Extract the (X, Y) coordinate from the center of the cell holding the provided text.  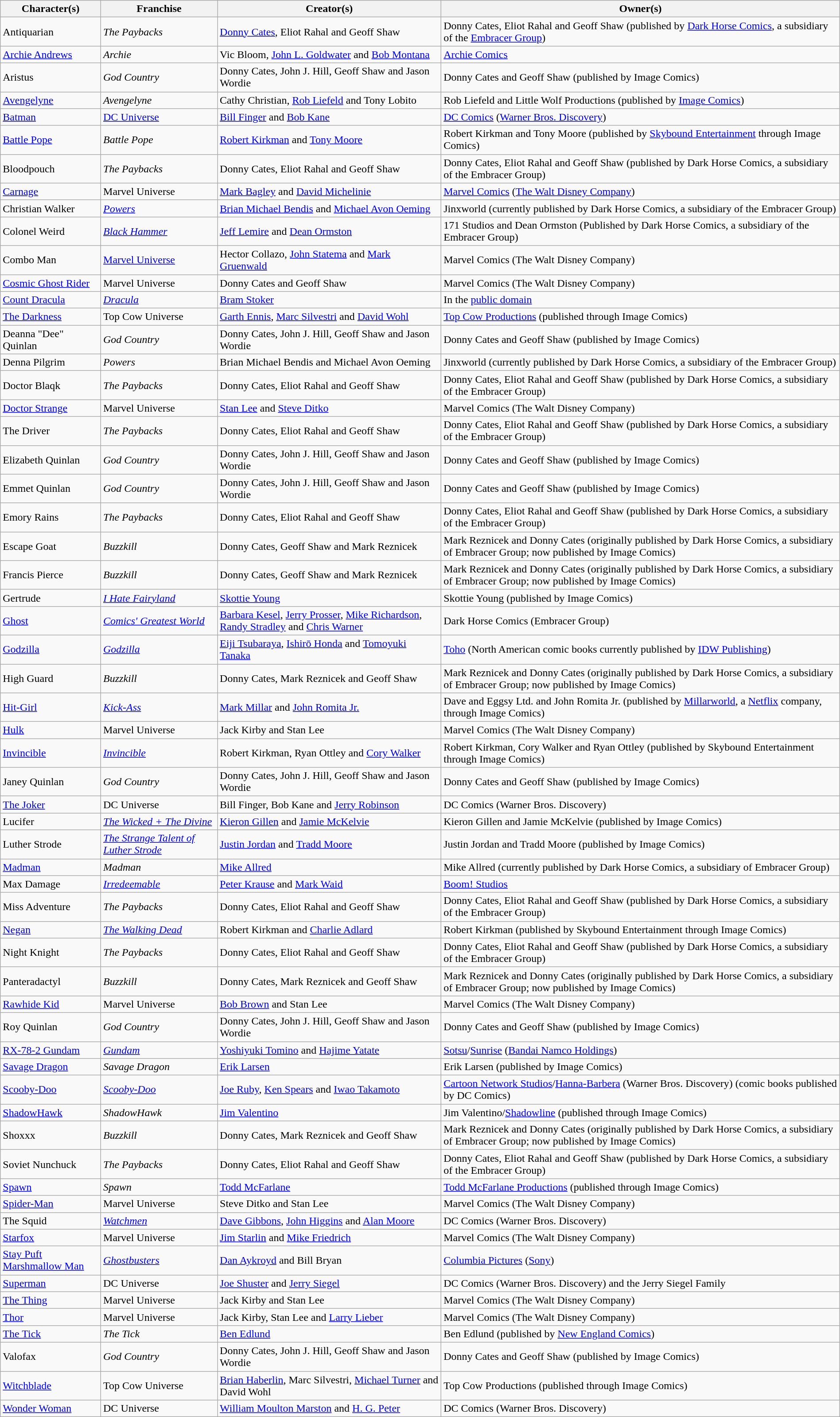
Justin Jordan and Tradd Moore (330, 845)
Ghostbusters (159, 1260)
Watchmen (159, 1221)
Ghost (51, 620)
Robert Kirkman and Charlie Adlard (330, 930)
Carnage (51, 191)
The Darkness (51, 317)
Robert Kirkman and Tony Moore (published by Skybound Entertainment through Image Comics) (641, 140)
Erik Larsen (330, 1067)
Ben Edlund (330, 1334)
Bram Stoker (330, 300)
Starfox (51, 1238)
High Guard (51, 678)
Escape Goat (51, 546)
Doctor Strange (51, 408)
Combo Man (51, 260)
Jim Valentino/Shadowline (published through Image Comics) (641, 1113)
Janey Quinlan (51, 782)
Francis Pierce (51, 575)
Soviet Nunchuck (51, 1164)
Deanna "Dee" Quinlan (51, 339)
Sotsu/Sunrise (Bandai Namco Holdings) (641, 1050)
Jim Valentino (330, 1113)
Rob Liefeld and Little Wolf Productions (published by Image Comics) (641, 100)
Batman (51, 117)
Skottie Young (published by Image Comics) (641, 598)
Negan (51, 930)
The Wicked + The Divine (159, 821)
Max Damage (51, 884)
Gundam (159, 1050)
Jack Kirby, Stan Lee and Larry Lieber (330, 1317)
Cartoon Network Studios/Hanna-Barbera (Warner Bros. Discovery) (comic books published by DC Comics) (641, 1090)
Creator(s) (330, 9)
Emmet Quinlan (51, 488)
Antiquarian (51, 32)
Donny Cates and Geoff Shaw (330, 283)
Christian Walker (51, 208)
Todd McFarlane (330, 1187)
Mike Allred (330, 867)
Black Hammer (159, 231)
Aristus (51, 77)
Superman (51, 1283)
Cathy Christian, Rob Liefeld and Tony Lobito (330, 100)
Kieron Gillen and Jamie McKelvie (330, 821)
Bloodpouch (51, 168)
Dracula (159, 300)
Robert Kirkman and Tony Moore (330, 140)
Mark Bagley and David Michelinie (330, 191)
Brian Haberlin, Marc Silvestri, Michael Turner and David Wohl (330, 1385)
Irredeemable (159, 884)
Erik Larsen (published by Image Comics) (641, 1067)
Columbia Pictures (Sony) (641, 1260)
Stay Puft Marshmallow Man (51, 1260)
Rawhide Kid (51, 1004)
Kick-Ass (159, 707)
Comics' Greatest World (159, 620)
Garth Ennis, Marc Silvestri and David Wohl (330, 317)
Owner(s) (641, 9)
I Hate Fairyland (159, 598)
Hector Collazo, John Statema and Mark Gruenwald (330, 260)
Bob Brown and Stan Lee (330, 1004)
Dave and Eggsy Ltd. and John Romita Jr. (published by Millarworld, a Netflix company, through Image Comics) (641, 707)
Stan Lee and Steve Ditko (330, 408)
The Joker (51, 805)
Robert Kirkman, Cory Walker and Ryan Ottley (published by Skybound Entertainment through Image Comics) (641, 753)
Doctor Blaqk (51, 385)
RX-78-2 Gundam (51, 1050)
The Walking Dead (159, 930)
Joe Shuster and Jerry Siegel (330, 1283)
Night Knight (51, 953)
Boom! Studios (641, 884)
Lucifer (51, 821)
Mike Allred (currently published by Dark Horse Comics, a subsidiary of Embracer Group) (641, 867)
Ben Edlund (published by New England Comics) (641, 1334)
Gertrude (51, 598)
Spider-Man (51, 1204)
Luther Strode (51, 845)
Bill Finger and Bob Kane (330, 117)
Toho (North American comic books currently published by IDW Publishing) (641, 650)
Eiji Tsubaraya, Ishirō Honda and Tomoyuki Tanaka (330, 650)
Panteradactyl (51, 981)
The Strange Talent of Luther Strode (159, 845)
171 Studios and Dean Ormston (Published by Dark Horse Comics, a subsidiary of the Embracer Group) (641, 231)
Robert Kirkman, Ryan Ottley and Cory Walker (330, 753)
Roy Quinlan (51, 1027)
Archie Andrews (51, 54)
Elizabeth Quinlan (51, 460)
The Driver (51, 431)
Steve Ditko and Stan Lee (330, 1204)
Skottie Young (330, 598)
The Thing (51, 1300)
Witchblade (51, 1385)
Todd McFarlane Productions (published through Image Comics) (641, 1187)
Joe Ruby, Ken Spears and Iwao Takamoto (330, 1090)
Barbara Kesel, Jerry Prosser, Mike Richardson, Randy Stradley and Chris Warner (330, 620)
Archie (159, 54)
Wonder Woman (51, 1409)
William Moulton Marston and H. G. Peter (330, 1409)
Colonel Weird (51, 231)
Peter Krause and Mark Waid (330, 884)
Yoshiyuki Tomino and Hajime Yatate (330, 1050)
Robert Kirkman (published by Skybound Entertainment through Image Comics) (641, 930)
Jim Starlin and Mike Friedrich (330, 1238)
DC Comics (Warner Bros. Discovery) and the Jerry Siegel Family (641, 1283)
Thor (51, 1317)
Valofax (51, 1357)
Emory Rains (51, 518)
Bill Finger, Bob Kane and Jerry Robinson (330, 805)
Hit-Girl (51, 707)
Dan Aykroyd and Bill Bryan (330, 1260)
Miss Adventure (51, 907)
Jeff Lemire and Dean Ormston (330, 231)
Denna Pilgrim (51, 362)
Dave Gibbons, John Higgins and Alan Moore (330, 1221)
Justin Jordan and Tradd Moore (published by Image Comics) (641, 845)
In the public domain (641, 300)
The Squid (51, 1221)
Archie Comics (641, 54)
Vic Bloom, John L. Goldwater and Bob Montana (330, 54)
Count Dracula (51, 300)
Hulk (51, 730)
Cosmic Ghost Rider (51, 283)
Dark Horse Comics (Embracer Group) (641, 620)
Franchise (159, 9)
Mark Millar and John Romita Jr. (330, 707)
Character(s) (51, 9)
Shoxxx (51, 1135)
Kieron Gillen and Jamie McKelvie (published by Image Comics) (641, 821)
